Pinpoint the cell where the given text exists, returning its (X, Y) midpoint coordinate. 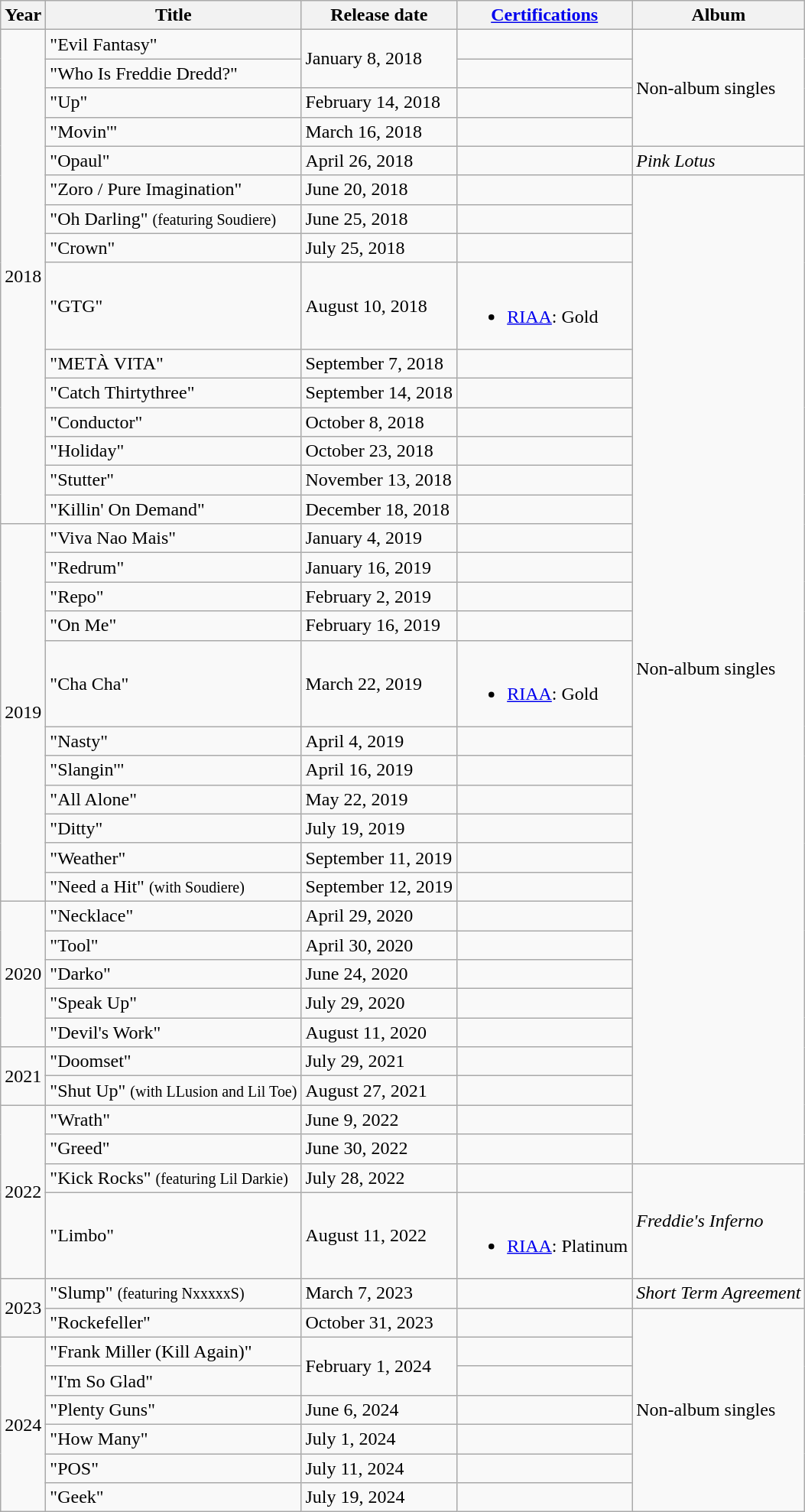
July 19, 2024 (379, 1497)
March 7, 2023 (379, 1293)
"Limbo" (174, 1236)
April 16, 2019 (379, 770)
"Frank Miller (Kill Again)" (174, 1351)
August 27, 2021 (379, 1091)
"Slangin'" (174, 770)
January 16, 2019 (379, 567)
April 30, 2020 (379, 945)
Year (23, 15)
June 6, 2024 (379, 1410)
Release date (379, 15)
2022 (23, 1192)
"Viva Nao Mais" (174, 538)
"Geek" (174, 1497)
Short Term Agreement (719, 1293)
"Wrath" (174, 1120)
"Darko" (174, 974)
2024 (23, 1424)
"How Many" (174, 1439)
"Need a Hit" (with Soudiere) (174, 886)
October 31, 2023 (379, 1322)
August 11, 2020 (379, 1032)
February 2, 2019 (379, 597)
"Doomset" (174, 1062)
July 25, 2018 (379, 248)
May 22, 2019 (379, 799)
October 23, 2018 (379, 451)
Freddie's Inferno (719, 1221)
September 12, 2019 (379, 886)
"Greed" (174, 1149)
"Zoro / Pure Imagination" (174, 190)
"Kick Rocks" (featuring Lil Darkie) (174, 1178)
August 11, 2022 (379, 1236)
September 14, 2018 (379, 392)
"GTG" (174, 306)
"Up" (174, 102)
July 1, 2024 (379, 1439)
Pink Lotus (719, 161)
October 8, 2018 (379, 421)
"Oh Darling" (featuring Soudiere) (174, 219)
"Speak Up" (174, 1003)
June 25, 2018 (379, 219)
January 4, 2019 (379, 538)
"Ditty" (174, 828)
"Shut Up" (with LLusion and Lil Toe) (174, 1091)
"POS" (174, 1468)
January 8, 2018 (379, 59)
"Repo" (174, 597)
"Rockefeller" (174, 1322)
"Weather" (174, 857)
"Killin' On Demand" (174, 509)
"Slump" (featuring NxxxxxS) (174, 1293)
April 26, 2018 (379, 161)
July 19, 2019 (379, 828)
2020 (23, 974)
September 11, 2019 (379, 857)
Title (174, 15)
"On Me" (174, 626)
"Who Is Freddie Dredd?" (174, 73)
"Catch Thirtythree" (174, 392)
"Cha Cha" (174, 684)
"Evil Fantasy" (174, 44)
"Conductor" (174, 421)
March 16, 2018 (379, 132)
"METÀ VITA" (174, 363)
"Tool" (174, 945)
RIAA: Platinum (544, 1236)
2023 (23, 1308)
"Stutter" (174, 480)
July 29, 2021 (379, 1062)
July 11, 2024 (379, 1468)
"Opaul" (174, 161)
July 28, 2022 (379, 1178)
February 16, 2019 (379, 626)
2021 (23, 1076)
"Redrum" (174, 567)
June 9, 2022 (379, 1120)
February 1, 2024 (379, 1366)
July 29, 2020 (379, 1003)
"Necklace" (174, 915)
June 24, 2020 (379, 974)
2019 (23, 713)
Album (719, 15)
April 29, 2020 (379, 915)
"Devil's Work" (174, 1032)
December 18, 2018 (379, 509)
"All Alone" (174, 799)
June 20, 2018 (379, 190)
August 10, 2018 (379, 306)
November 13, 2018 (379, 480)
June 30, 2022 (379, 1149)
"Holiday" (174, 451)
"Plenty Guns" (174, 1410)
March 22, 2019 (379, 684)
"Movin'" (174, 132)
2018 (23, 277)
February 14, 2018 (379, 102)
September 7, 2018 (379, 363)
Certifications (544, 15)
"Nasty" (174, 741)
April 4, 2019 (379, 741)
"I'm So Glad" (174, 1380)
"Crown" (174, 248)
